Extract the [x, y] coordinate from the center of the cell holding the provided text.  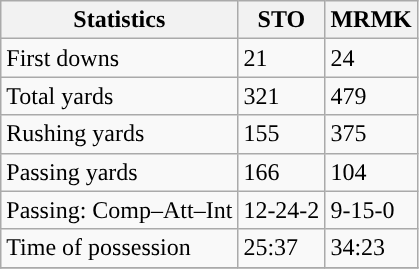
MRMK [371, 20]
25:37 [282, 248]
12-24-2 [282, 210]
104 [371, 172]
Rushing yards [120, 134]
21 [282, 58]
Statistics [120, 20]
First downs [120, 58]
Time of possession [120, 248]
321 [282, 96]
166 [282, 172]
Passing: Comp–Att–Int [120, 210]
375 [371, 134]
STO [282, 20]
479 [371, 96]
24 [371, 58]
155 [282, 134]
9-15-0 [371, 210]
Total yards [120, 96]
Passing yards [120, 172]
34:23 [371, 248]
